For the text-containing cell, return its midpoint in [X, Y] coordinate format. 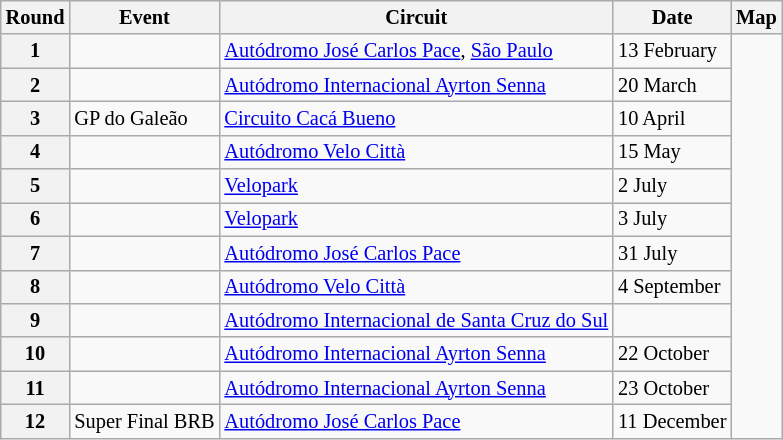
Event [144, 17]
3 July [672, 219]
20 March [672, 85]
6 [36, 219]
13 February [672, 51]
Circuito Cacá Bueno [416, 118]
9 [36, 320]
Circuit [416, 17]
4 [36, 152]
1 [36, 51]
GP do Galeão [144, 118]
Autódromo Internacional de Santa Cruz do Sul [416, 320]
31 July [672, 253]
15 May [672, 152]
23 October [672, 388]
11 [36, 388]
Autódromo José Carlos Pace, São Paulo [416, 51]
Map [756, 17]
Round [36, 17]
7 [36, 253]
11 December [672, 421]
2 July [672, 186]
2 [36, 85]
4 September [672, 287]
Date [672, 17]
12 [36, 421]
10 April [672, 118]
Super Final BRB [144, 421]
3 [36, 118]
22 October [672, 354]
8 [36, 287]
5 [36, 186]
10 [36, 354]
